Detect which cell encompasses the target text, then output its (x, y) center coordinate. 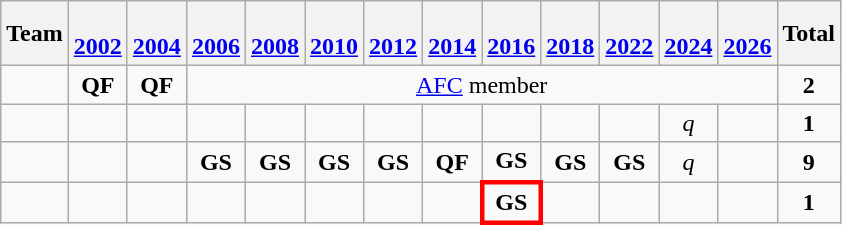
2024 (688, 34)
2014 (452, 34)
2004 (156, 34)
2018 (570, 34)
2010 (334, 34)
2016 (512, 34)
Team (35, 34)
2002 (98, 34)
2 (809, 85)
2026 (748, 34)
2006 (216, 34)
9 (809, 162)
2008 (274, 34)
2022 (630, 34)
2012 (394, 34)
AFC member (482, 85)
Total (809, 34)
